For the text-containing cell, return its midpoint in [x, y] coordinate format. 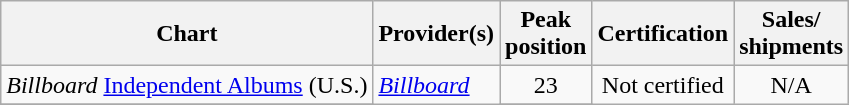
Certification [663, 34]
Billboard [436, 85]
23 [546, 85]
Provider(s) [436, 34]
Peakposition [546, 34]
Not certified [663, 85]
Billboard Independent Albums (U.S.) [187, 85]
Sales/shipments [792, 34]
N/A [792, 85]
Chart [187, 34]
